Pinpoint the cell where the given text exists, returning its [X, Y] midpoint coordinate. 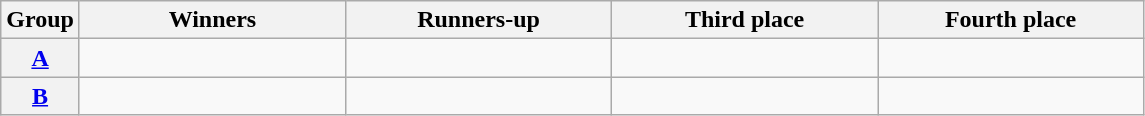
Runners-up [478, 20]
Group [40, 20]
Third place [745, 20]
Fourth place [1011, 20]
A [40, 58]
B [40, 96]
Winners [212, 20]
